For the text-containing cell, return its midpoint in [X, Y] coordinate format. 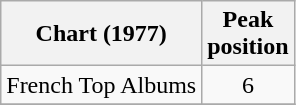
French Top Albums [102, 85]
Chart (1977) [102, 34]
Peakposition [248, 34]
6 [248, 85]
